From the cell containing the given text, extract its center point as (x, y) coordinate. 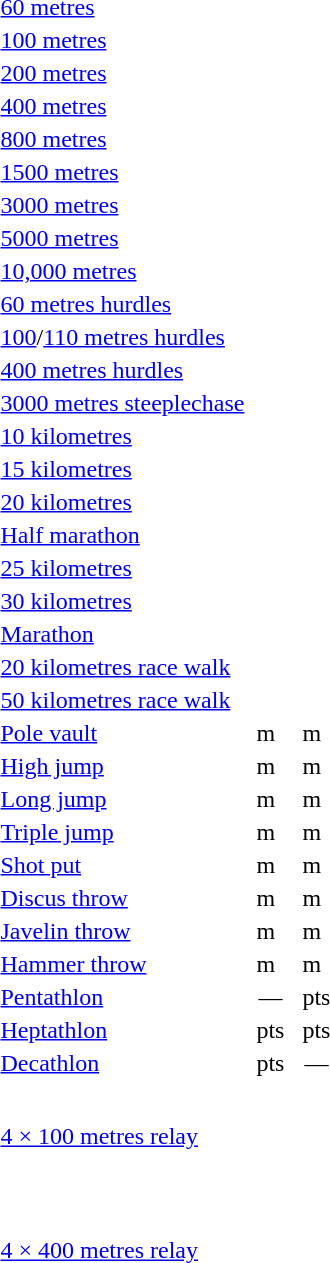
— (270, 997)
